Return [x, y] of the center of cell containing provided text 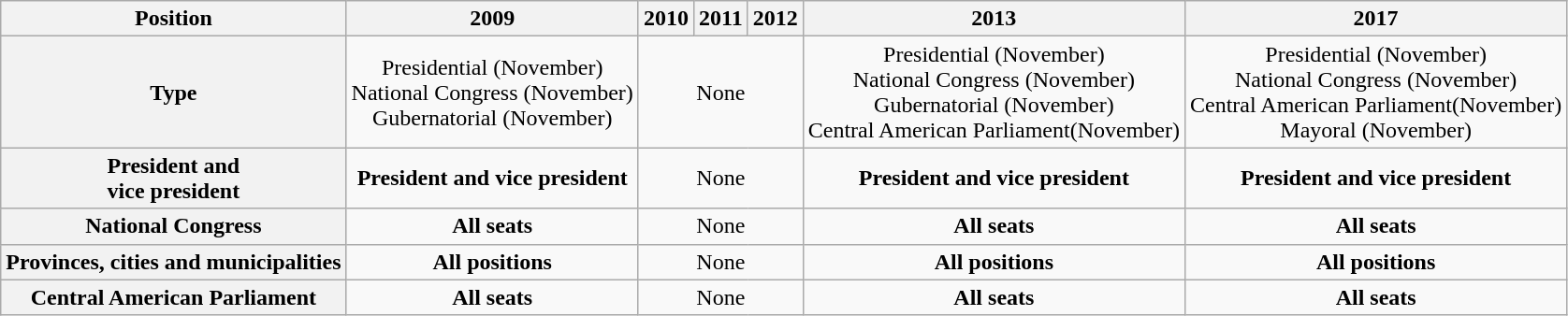
Presidential (November)National Congress (November)Gubernatorial (November) [492, 92]
2010 [666, 19]
Position [174, 19]
Presidential (November)National Congress (November)Central American Parliament(November)Mayoral (November) [1375, 92]
Presidential (November)National Congress (November)Gubernatorial (November)Central American Parliament(November) [994, 92]
2012 [775, 19]
Provinces, cities and municipalities [174, 262]
2011 [720, 19]
Type [174, 92]
National Congress [174, 226]
2017 [1375, 19]
2009 [492, 19]
Central American Parliament [174, 297]
President andvice president [174, 178]
2013 [994, 19]
